Locate the cell with the specified text and output its (x, y) center coordinate. 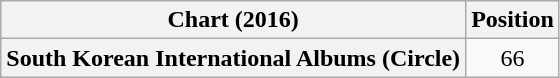
66 (513, 58)
South Korean International Albums (Circle) (234, 58)
Position (513, 20)
Chart (2016) (234, 20)
